Return (x, y) of the center of cell containing provided text 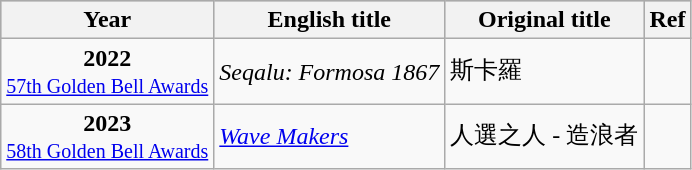
2023 58th Golden Bell Awards (108, 136)
2022 57th Golden Bell Awards (108, 72)
人選之人 - 造浪者 (544, 136)
Original title (544, 20)
Ref (668, 20)
Seqalu: Formosa 1867 (330, 72)
Year (108, 20)
Wave Makers (330, 136)
斯卡羅 (544, 72)
English title (330, 20)
